Output the [X, Y] coordinate of the center of the cell containing the given text.  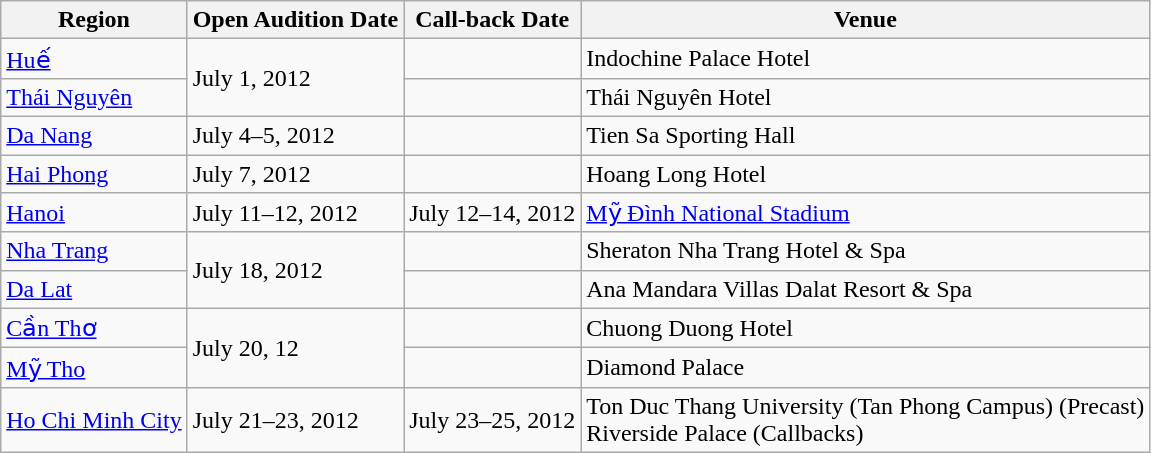
July 11–12, 2012 [295, 213]
Call-back Date [492, 20]
July 7, 2012 [295, 173]
Venue [866, 20]
Indochine Palace Hotel [866, 59]
July 12–14, 2012 [492, 213]
Thái Nguyên [94, 97]
Nha Trang [94, 251]
Hai Phong [94, 173]
Tien Sa Sporting Hall [866, 135]
Thái Nguyên Hotel [866, 97]
Hanoi [94, 213]
Region [94, 20]
Sheraton Nha Trang Hotel & Spa [866, 251]
Mỹ Tho [94, 368]
Chuong Duong Hotel [866, 328]
Hoang Long Hotel [866, 173]
Da Lat [94, 289]
Diamond Palace [866, 368]
Ho Chi Minh City [94, 420]
July 23–25, 2012 [492, 420]
Mỹ Đình National Stadium [866, 213]
July 1, 2012 [295, 78]
Open Audition Date [295, 20]
Cần Thơ [94, 328]
July 21–23, 2012 [295, 420]
Ana Mandara Villas Dalat Resort & Spa [866, 289]
Da Nang [94, 135]
Huế [94, 59]
Ton Duc Thang University (Tan Phong Campus) (Precast) Riverside Palace (Callbacks) [866, 420]
July 18, 2012 [295, 270]
July 20, 12 [295, 348]
July 4–5, 2012 [295, 135]
